Find where the given text appears and provide that cell's center as (X, Y) coordinate. 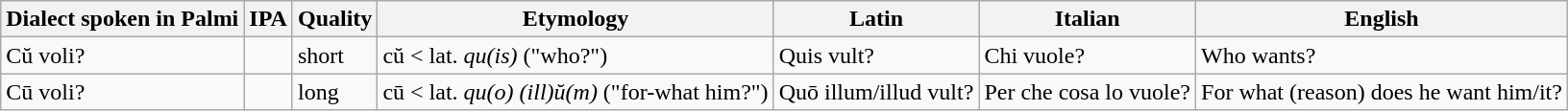
cŭ < lat. qu(is) ("who?") (576, 55)
Etymology (576, 19)
Latin (876, 19)
IPA (269, 19)
cū < lat. qu(o) (ill)ŭ(m) ("for-what him?") (576, 92)
short (334, 55)
Quō illum/illud vult? (876, 92)
Dialect spoken in Palmi (123, 19)
Cŭ voli? (123, 55)
Quality (334, 19)
Who wants? (1382, 55)
Cū voli? (123, 92)
English (1382, 19)
For what (reason) does he want him/it? (1382, 92)
long (334, 92)
Italian (1088, 19)
Quis vult? (876, 55)
Chi vuole? (1088, 55)
Per che cosa lo vuole? (1088, 92)
